Output the (X, Y) coordinate of the center of the cell containing the given text.  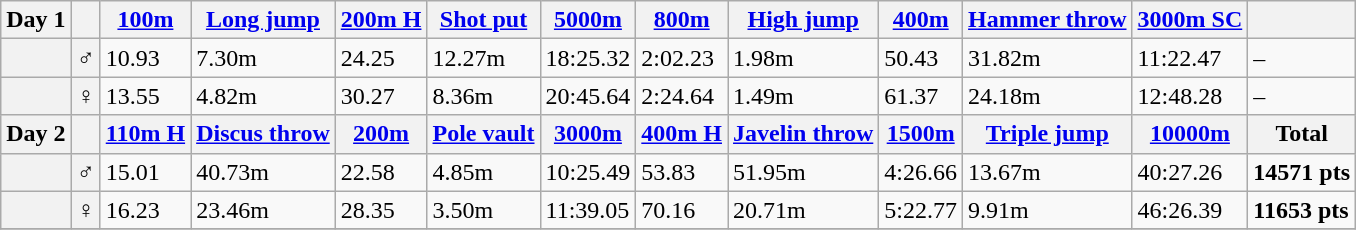
20:45.64 (588, 96)
Day 2 (36, 134)
61.37 (921, 96)
14571 pts (1302, 172)
5:22.77 (921, 210)
10000m (1190, 134)
High jump (804, 20)
70.16 (682, 210)
100m (145, 20)
Day 1 (36, 20)
20.71m (804, 210)
24.18m (1048, 96)
8.36m (484, 96)
4.85m (484, 172)
53.83 (682, 172)
400m (921, 20)
11653 pts (1302, 210)
51.95m (804, 172)
Shot put (484, 20)
13.67m (1048, 172)
28.35 (381, 210)
22.58 (381, 172)
10:25.49 (588, 172)
4:26.66 (921, 172)
3000m SC (1190, 20)
16.23 (145, 210)
12:48.28 (1190, 96)
1.49m (804, 96)
5000m (588, 20)
3.50m (484, 210)
40.73m (264, 172)
Javelin throw (804, 134)
13.55 (145, 96)
Total (1302, 134)
4.82m (264, 96)
Discus throw (264, 134)
12.27m (484, 58)
2:24.64 (682, 96)
200m (381, 134)
11:22.47 (1190, 58)
3000m (588, 134)
31.82m (1048, 58)
110m H (145, 134)
9.91m (1048, 210)
11:39.05 (588, 210)
50.43 (921, 58)
800m (682, 20)
1500m (921, 134)
400m H (682, 134)
7.30m (264, 58)
40:27.26 (1190, 172)
Pole vault (484, 134)
24.25 (381, 58)
18:25.32 (588, 58)
15.01 (145, 172)
Triple jump (1048, 134)
Long jump (264, 20)
46:26.39 (1190, 210)
23.46m (264, 210)
2:02.23 (682, 58)
10.93 (145, 58)
200m H (381, 20)
1.98m (804, 58)
Hammer throw (1048, 20)
30.27 (381, 96)
